Return (X, Y) of the center of cell containing provided text 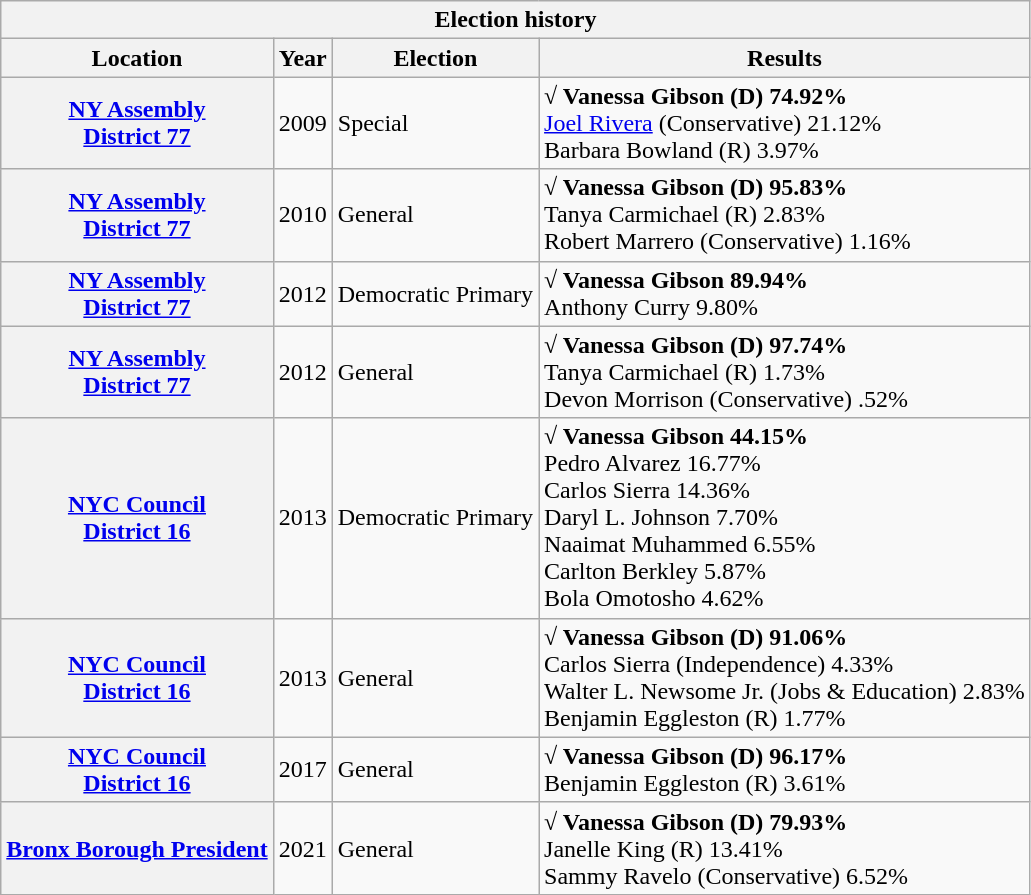
2009 (302, 123)
Bronx Borough President (137, 848)
√ Vanessa Gibson 44.15%Pedro Alvarez 16.77%Carlos Sierra 14.36%Daryl L. Johnson 7.70%Naaimat Muhammed 6.55%Carlton Berkley 5.87%Bola Omotosho 4.62% (785, 518)
√ Vanessa Gibson (D) 74.92%Joel Rivera (Conservative) 21.12%Barbara Bowland (R) 3.97% (785, 123)
Location (137, 58)
Results (785, 58)
√ Vanessa Gibson (D) 91.06%Carlos Sierra (Independence) 4.33%Walter L. Newsome Jr. (Jobs & Education) 2.83%Benjamin Eggleston (R) 1.77% (785, 678)
Election history (516, 20)
Election (435, 58)
√ Vanessa Gibson (D) 97.74%Tanya Carmichael (R) 1.73%Devon Morrison (Conservative) .52% (785, 372)
√ Vanessa Gibson 89.94%Anthony Curry 9.80% (785, 294)
2021 (302, 848)
Special (435, 123)
√ Vanessa Gibson (D) 95.83%Tanya Carmichael (R) 2.83%Robert Marrero (Conservative) 1.16% (785, 215)
√ Vanessa Gibson (D) 96.17%Benjamin Eggleston (R) 3.61% (785, 770)
√ Vanessa Gibson (D) 79.93%Janelle King (R) 13.41%Sammy Ravelo (Conservative) 6.52% (785, 848)
2010 (302, 215)
2017 (302, 770)
Year (302, 58)
